Extract the (x, y) coordinate from the center of the cell holding the provided text.  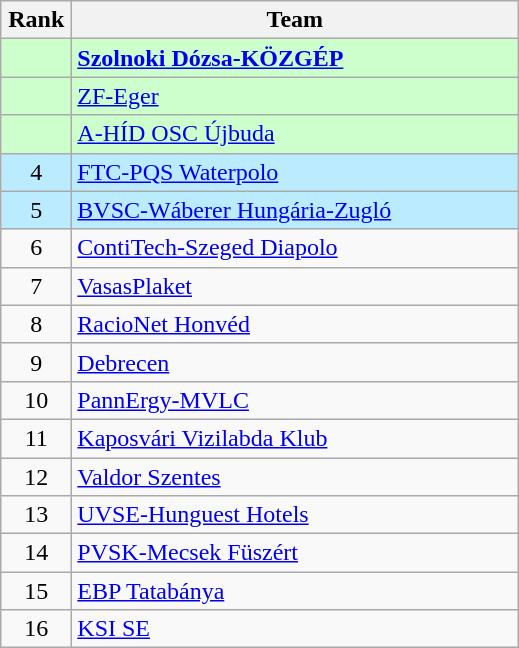
Rank (36, 20)
13 (36, 515)
VasasPlaket (295, 286)
A-HÍD OSC Újbuda (295, 134)
Kaposvári Vizilabda Klub (295, 438)
10 (36, 400)
7 (36, 286)
PVSK-Mecsek Füszért (295, 553)
Valdor Szentes (295, 477)
12 (36, 477)
RacioNet Honvéd (295, 324)
15 (36, 591)
16 (36, 629)
FTC-PQS Waterpolo (295, 172)
ZF-Eger (295, 96)
6 (36, 248)
9 (36, 362)
Team (295, 20)
4 (36, 172)
KSI SE (295, 629)
PannErgy-MVLC (295, 400)
UVSE-Hunguest Hotels (295, 515)
8 (36, 324)
5 (36, 210)
Debrecen (295, 362)
BVSC-Wáberer Hungária-Zugló (295, 210)
11 (36, 438)
14 (36, 553)
Szolnoki Dózsa-KÖZGÉP (295, 58)
EBP Tatabánya (295, 591)
ContiTech-Szeged Diapolo (295, 248)
